Scan for the cell matching the given text and deliver its [X, Y] coordinate at center. 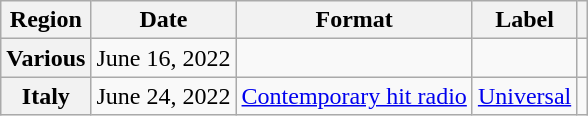
Region [46, 20]
Universal [524, 96]
Contemporary hit radio [354, 96]
June 16, 2022 [164, 58]
Italy [46, 96]
Date [164, 20]
Label [524, 20]
Various [46, 58]
June 24, 2022 [164, 96]
Format [354, 20]
